Detect which cell encompasses the target text, then output its [X, Y] center coordinate. 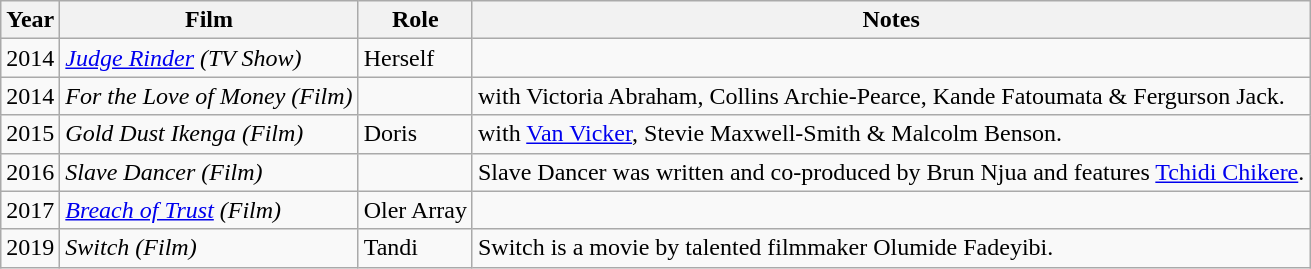
Role [415, 20]
Film [209, 20]
Slave Dancer was written and co-produced by Brun Njua and features Tchidi Chikere. [890, 172]
2017 [30, 210]
Herself [415, 58]
Slave Dancer (Film) [209, 172]
2019 [30, 248]
Switch (Film) [209, 248]
For the Love of Money (Film) [209, 96]
Year [30, 20]
Gold Dust Ikenga (Film) [209, 134]
Breach of Trust (Film) [209, 210]
Switch is a movie by talented filmmaker Olumide Fadeyibi. [890, 248]
Doris [415, 134]
with Victoria Abraham, Collins Archie-Pearce, Kande Fatoumata & Fergurson Jack. [890, 96]
Judge Rinder (TV Show) [209, 58]
Tandi [415, 248]
2015 [30, 134]
Notes [890, 20]
with Van Vicker, Stevie Maxwell-Smith & Malcolm Benson. [890, 134]
2016 [30, 172]
Oler Array [415, 210]
